Detect which cell encompasses the target text, then output its [x, y] center coordinate. 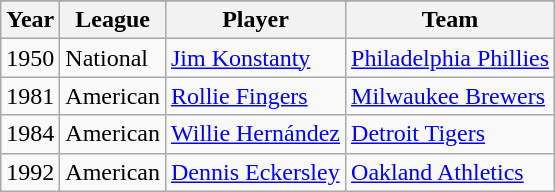
Rollie Fingers [255, 96]
Milwaukee Brewers [450, 96]
National [113, 58]
Oakland Athletics [450, 172]
Dennis Eckersley [255, 172]
Jim Konstanty [255, 58]
Willie Hernández [255, 134]
League [113, 20]
Year [30, 20]
Team [450, 20]
1992 [30, 172]
1981 [30, 96]
Philadelphia Phillies [450, 58]
1984 [30, 134]
Detroit Tigers [450, 134]
1950 [30, 58]
Player [255, 20]
